Capture the cell that displays the provided text and extract its (X, Y) central coordinate. 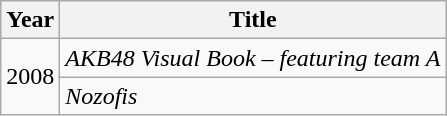
Title (253, 20)
Nozofis (253, 96)
AKB48 Visual Book – featuring team A (253, 58)
Year (30, 20)
2008 (30, 77)
